Output the (X, Y) coordinate of the center of the cell containing the given text.  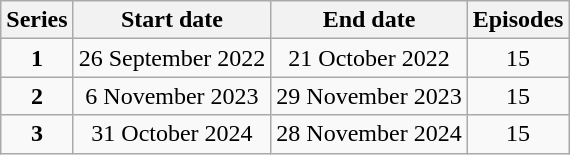
26 September 2022 (172, 58)
31 October 2024 (172, 134)
Episodes (518, 20)
21 October 2022 (369, 58)
29 November 2023 (369, 96)
End date (369, 20)
Series (37, 20)
6 November 2023 (172, 96)
2 (37, 96)
Start date (172, 20)
3 (37, 134)
28 November 2024 (369, 134)
1 (37, 58)
